Identify which cell holds the provided text, then report its (X, Y) central coordinate. 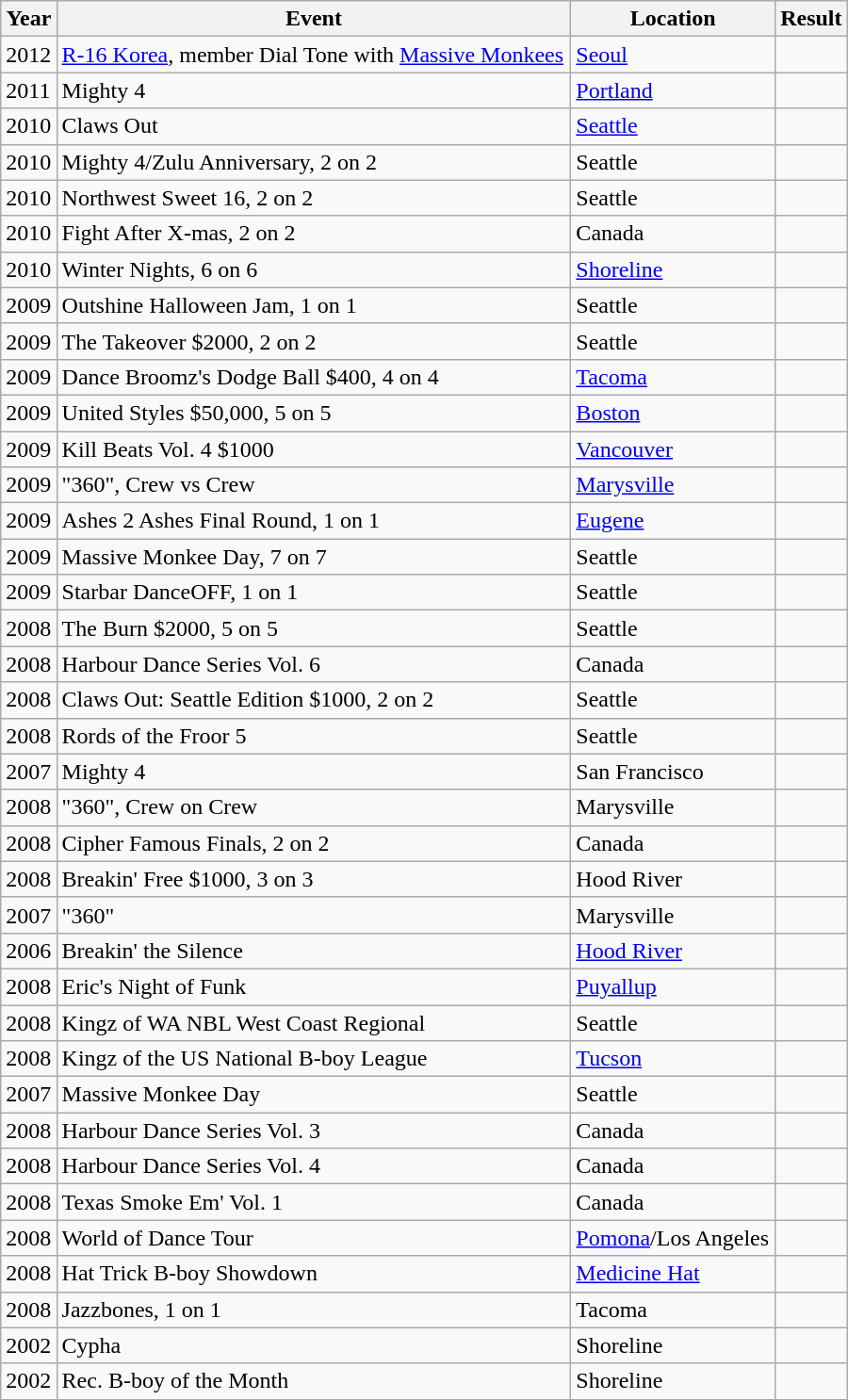
The Burn $2000, 5 on 5 (314, 628)
"360", Crew on Crew (314, 807)
Harbour Dance Series Vol. 6 (314, 664)
Dance Broomz's Dodge Ball $400, 4 on 4 (314, 377)
The Takeover $2000, 2 on 2 (314, 341)
Breakin' the Silence (314, 951)
Rords of the Froor 5 (314, 736)
Rec. B-boy of the Month (314, 1381)
Starbar DanceOFF, 1 on 1 (314, 593)
Massive Monkee Day, 7 on 7 (314, 557)
Tucson (673, 1059)
Seoul (673, 55)
Cipher Famous Finals, 2 on 2 (314, 843)
Breakin' Free $1000, 3 on 3 (314, 879)
Jazzbones, 1 on 1 (314, 1310)
Northwest Sweet 16, 2 on 2 (314, 198)
2012 (28, 55)
United Styles $50,000, 5 on 5 (314, 413)
Claws Out: Seattle Edition $1000, 2 on 2 (314, 700)
2006 (28, 951)
R-16 Korea, member Dial Tone with Massive Monkees (314, 55)
Winter Nights, 6 on 6 (314, 269)
Claws Out (314, 126)
Massive Monkee Day (314, 1095)
"360" (314, 915)
Outshine Halloween Jam, 1 on 1 (314, 305)
Puyallup (673, 986)
"360", Crew vs Crew (314, 485)
Location (673, 19)
2011 (28, 90)
Ashes 2 Ashes Final Round, 1 on 1 (314, 521)
Hat Trick B-boy Showdown (314, 1274)
Fight After X-mas, 2 on 2 (314, 234)
Boston (673, 413)
Harbour Dance Series Vol. 4 (314, 1166)
Vancouver (673, 449)
Kingz of the US National B-boy League (314, 1059)
World of Dance Tour (314, 1238)
Mighty 4/Zulu Anniversary, 2 on 2 (314, 162)
San Francisco (673, 772)
Pomona/Los Angeles (673, 1238)
Medicine Hat (673, 1274)
Cypha (314, 1345)
Event (314, 19)
Portland (673, 90)
Eugene (673, 521)
Eric's Night of Funk (314, 986)
Kill Beats Vol. 4 $1000 (314, 449)
Kingz of WA NBL West Coast Regional (314, 1022)
Result (810, 19)
Texas Smoke Em' Vol. 1 (314, 1202)
Harbour Dance Series Vol. 3 (314, 1131)
Year (28, 19)
